Provide the (X, Y) coordinate of the cell's center where the given text is located.  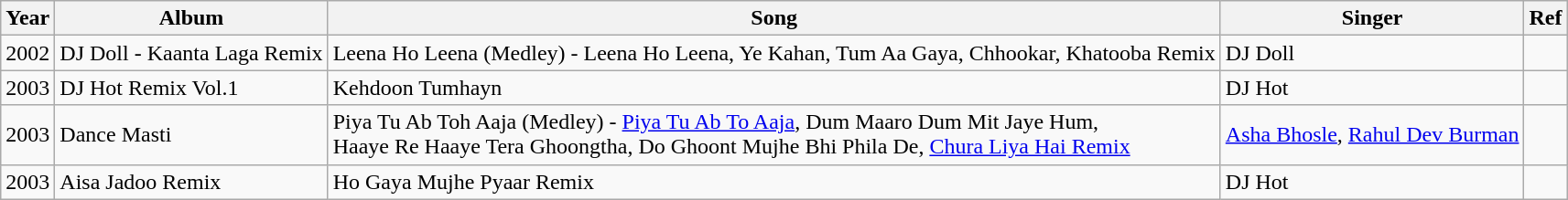
2002 (27, 53)
Asha Bhosle, Rahul Dev Burman (1372, 135)
Dance Masti (191, 135)
Kehdoon Tumhayn (774, 88)
Song (774, 18)
DJ Hot Remix Vol.1 (191, 88)
Aisa Jadoo Remix (191, 182)
DJ Doll - Kaanta Laga Remix (191, 53)
Leena Ho Leena (Medley) - Leena Ho Leena, Ye Kahan, Tum Aa Gaya, Chhookar, Khatooba Remix (774, 53)
DJ Doll (1372, 53)
Singer (1372, 18)
Ref (1545, 18)
Year (27, 18)
Ho Gaya Mujhe Pyaar Remix (774, 182)
Album (191, 18)
